Output the [x, y] coordinate of the center of the cell containing the given text.  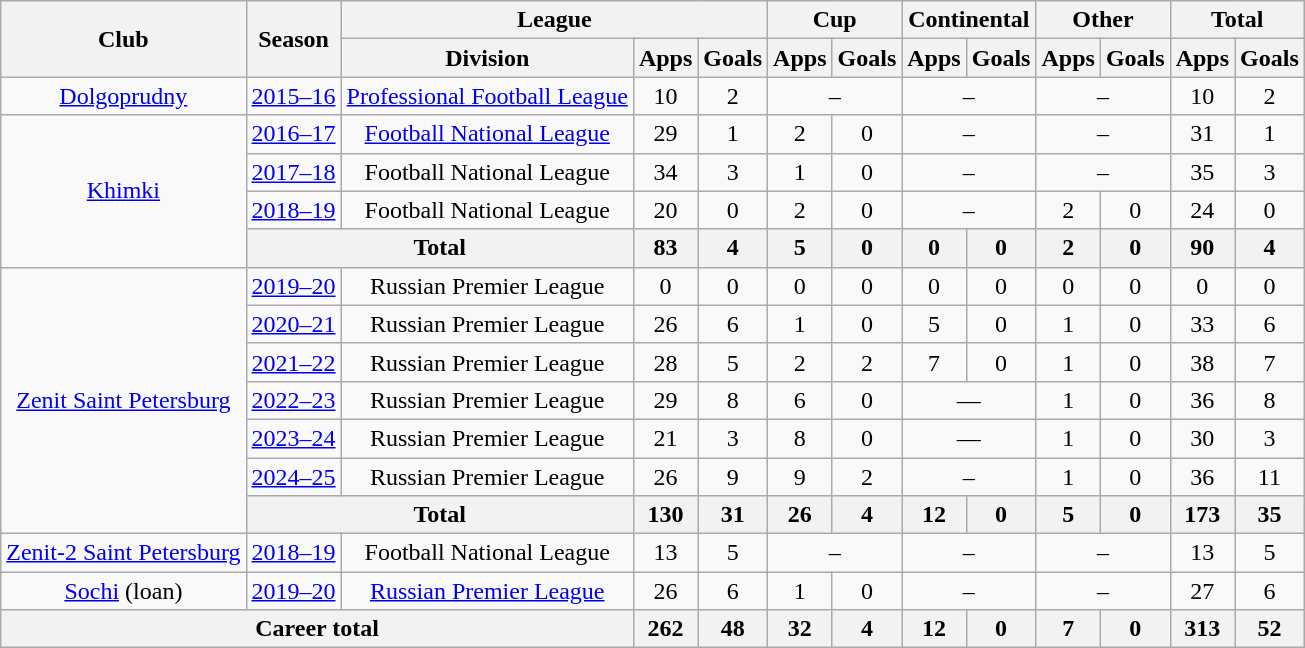
Continental [969, 20]
Cup [835, 20]
52 [1270, 629]
Khimki [124, 191]
2023–24 [294, 438]
34 [665, 172]
24 [1202, 210]
Professional Football League [487, 96]
Career total [318, 629]
83 [665, 248]
Zenit-2 Saint Petersburg [124, 553]
2021–22 [294, 362]
Season [294, 39]
2016–17 [294, 134]
21 [665, 438]
2020–21 [294, 324]
2017–18 [294, 172]
11 [1270, 477]
313 [1202, 629]
2022–23 [294, 400]
27 [1202, 591]
20 [665, 210]
262 [665, 629]
Zenit Saint Petersburg [124, 400]
130 [665, 515]
30 [1202, 438]
League [554, 20]
Division [487, 58]
48 [733, 629]
28 [665, 362]
Sochi (loan) [124, 591]
2024–25 [294, 477]
32 [800, 629]
33 [1202, 324]
Other [1103, 20]
38 [1202, 362]
Dolgoprudny [124, 96]
Club [124, 39]
90 [1202, 248]
173 [1202, 515]
2015–16 [294, 96]
